Determine the (X, Y) coordinate at the center of the cell enclosing the given text.  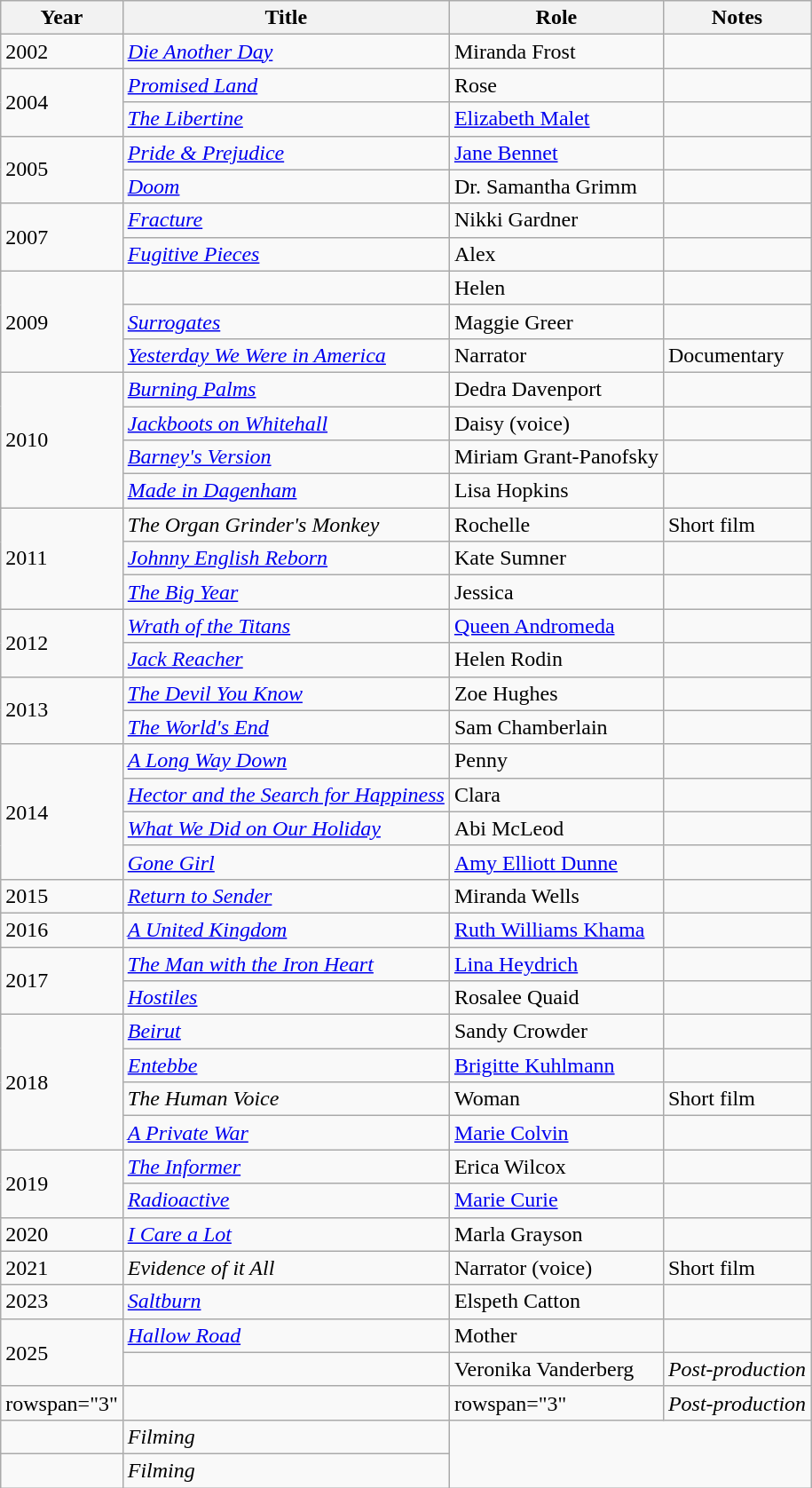
2012 (62, 643)
Pride & Prejudice (286, 153)
Entebbe (286, 1065)
The Libertine (286, 119)
2004 (62, 102)
Lina Heydrich (556, 963)
Ruth Williams Khama (556, 930)
Jackboots on Whitehall (286, 423)
The World's End (286, 727)
Burning Palms (286, 389)
Gone Girl (286, 862)
Miriam Grant-Panofsky (556, 457)
2020 (62, 1234)
Jane Bennet (556, 153)
Helen Rodin (556, 660)
The Human Voice (286, 1099)
The Informer (286, 1167)
What We Did on Our Holiday (286, 828)
The Devil You Know (286, 693)
The Man with the Iron Heart (286, 963)
2018 (62, 1082)
Jessica (556, 592)
A Long Way Down (286, 761)
Kate Sumner (556, 558)
A United Kingdom (286, 930)
Die Another Day (286, 51)
Mother (556, 1335)
Barney's Version (286, 457)
Year (62, 18)
Hector and the Search for Happiness (286, 795)
Surrogates (286, 321)
Abi McLeod (556, 828)
Rosalee Quaid (556, 998)
2005 (62, 170)
A Private War (286, 1133)
Sandy Crowder (556, 1032)
Clara (556, 795)
Fracture (286, 220)
Zoe Hughes (556, 693)
2013 (62, 710)
Doom (286, 186)
Marla Grayson (556, 1234)
Title (286, 18)
2010 (62, 439)
Documentary (737, 355)
Rose (556, 85)
Evidence of it All (286, 1268)
2016 (62, 930)
Helen (556, 288)
Queen Andromeda (556, 626)
Hallow Road (286, 1335)
2002 (62, 51)
Promised Land (286, 85)
2019 (62, 1183)
2023 (62, 1302)
Elizabeth Malet (556, 119)
Veronika Vanderberg (556, 1369)
Yesterday We Were in America (286, 355)
Wrath of the Titans (286, 626)
2014 (62, 811)
Woman (556, 1099)
Narrator (556, 355)
Saltburn (286, 1302)
Dedra Davenport (556, 389)
The Big Year (286, 592)
2009 (62, 321)
Return to Sender (286, 896)
Maggie Greer (556, 321)
Amy Elliott Dunne (556, 862)
The Organ Grinder's Monkey (286, 525)
Beirut (286, 1032)
Marie Curie (556, 1200)
Elspeth Catton (556, 1302)
Fugitive Pieces (286, 254)
Made in Dagenham (286, 491)
Erica Wilcox (556, 1167)
2021 (62, 1268)
Role (556, 18)
2011 (62, 558)
Marie Colvin (556, 1133)
Alex (556, 254)
Brigitte Kuhlmann (556, 1065)
2007 (62, 237)
2025 (62, 1352)
Jack Reacher (286, 660)
Lisa Hopkins (556, 491)
Miranda Wells (556, 896)
I Care a Lot (286, 1234)
Narrator (voice) (556, 1268)
Nikki Gardner (556, 220)
Notes (737, 18)
Daisy (voice) (556, 423)
2017 (62, 980)
Penny (556, 761)
Dr. Samantha Grimm (556, 186)
Hostiles (286, 998)
Miranda Frost (556, 51)
Radioactive (286, 1200)
2015 (62, 896)
Johnny English Reborn (286, 558)
Rochelle (556, 525)
Sam Chamberlain (556, 727)
